Locate the cell with the specified text and output its [x, y] center coordinate. 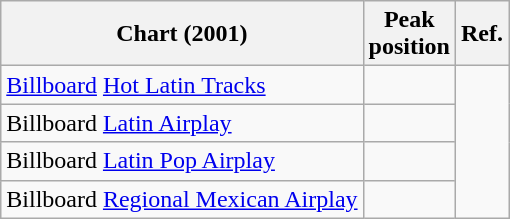
Billboard Hot Latin Tracks [182, 85]
Chart (2001) [182, 34]
Billboard Regional Mexican Airplay [182, 199]
Ref. [482, 34]
Peakposition [409, 34]
Billboard Latin Pop Airplay [182, 161]
Billboard Latin Airplay [182, 123]
